Find where the given text appears and provide that cell's center as (x, y) coordinate. 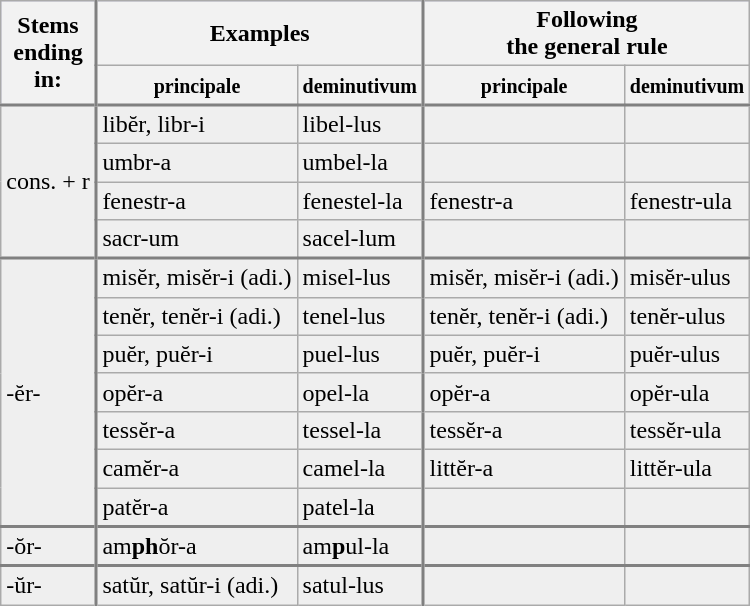
Stems ending in: (48, 53)
fenestr-ula (686, 201)
umbel-la (360, 162)
sacel-lum (360, 240)
satul-lus (360, 586)
opĕr-ula (686, 392)
amphŏr-a (196, 546)
-ĕr- (48, 392)
Following the general rule (586, 34)
littĕr-ula (686, 468)
libel-lus (360, 124)
-ŏr- (48, 546)
camel-la (360, 468)
satŭr, satŭr-i (adi.) (196, 586)
misĕr-ulus (686, 278)
patĕr-a (196, 508)
fenestel-la (360, 201)
libĕr, libr-i (196, 124)
cons. + r (48, 182)
misel-lus (360, 278)
sacr-um (196, 240)
Examples (260, 34)
tessel-la (360, 430)
tenĕr-ulus (686, 316)
ampul-la (360, 546)
-ŭr- (48, 586)
patel-la (360, 508)
camĕr-a (196, 468)
puel-lus (360, 354)
littĕr-a (524, 468)
tessĕr-ula (686, 430)
opel-la (360, 392)
puĕr-ulus (686, 354)
umbr-a (196, 162)
tenel-lus (360, 316)
